Search for the cell housing the specified text and yield its (X, Y) center coordinate. 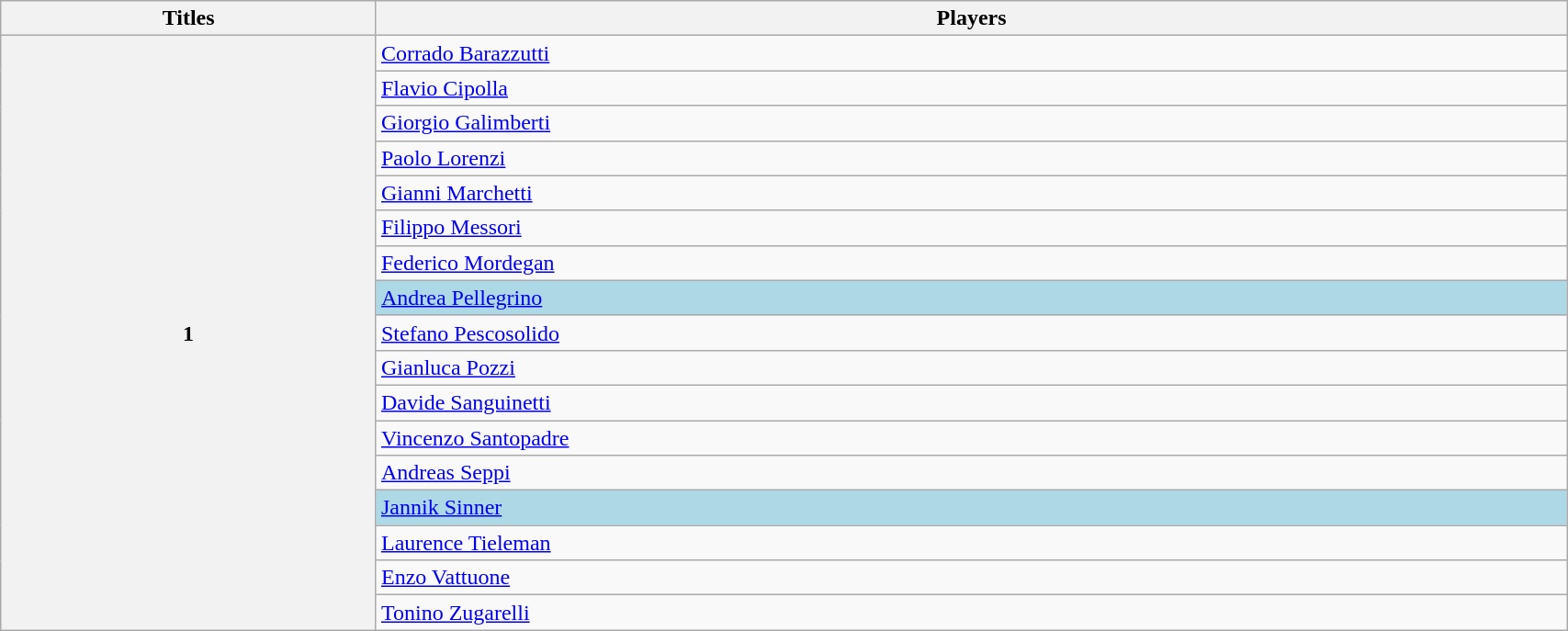
Jannik Sinner (971, 508)
Flavio Cipolla (971, 88)
Andrea Pellegrino (971, 298)
1 (189, 332)
Filippo Messori (971, 228)
Titles (189, 18)
Gianluca Pozzi (971, 367)
Giorgio Galimberti (971, 123)
Gianni Marchetti (971, 193)
Federico Mordegan (971, 263)
Corrado Barazzutti (971, 53)
Paolo Lorenzi (971, 158)
Enzo Vattuone (971, 578)
Stefano Pescosolido (971, 332)
Andreas Seppi (971, 473)
Tonino Zugarelli (971, 613)
Players (971, 18)
Davide Sanguinetti (971, 402)
Vincenzo Santopadre (971, 438)
Laurence Tieleman (971, 543)
